Output the [X, Y] coordinate of the center of the cell containing the given text.  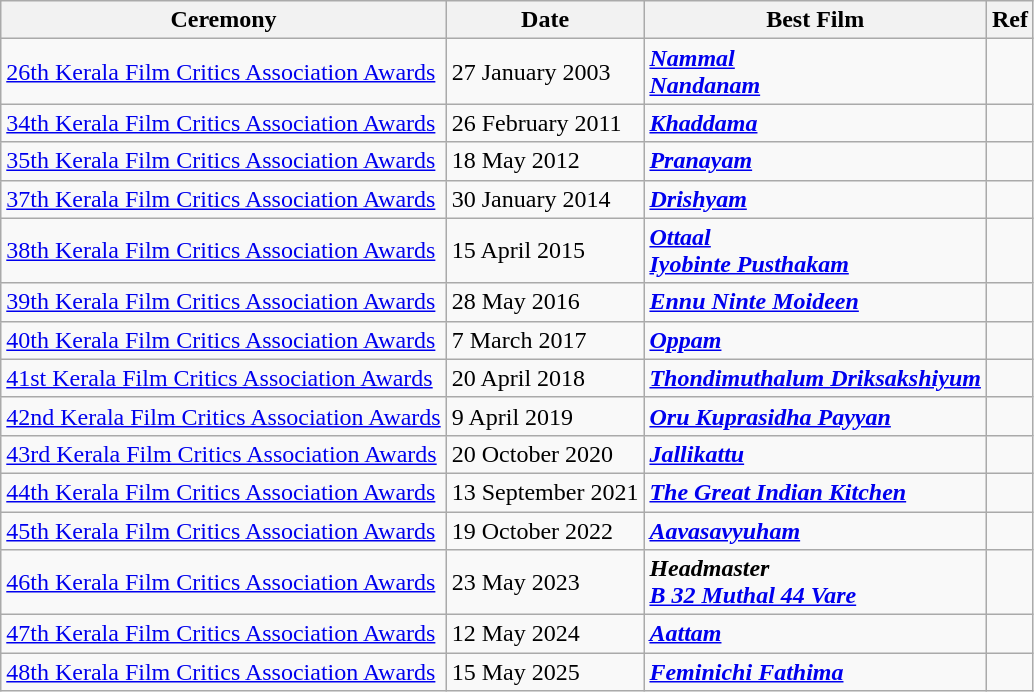
18 May 2012 [545, 161]
Oru Kuprasidha Payyan [816, 416]
30 January 2014 [545, 199]
Aavasavyuham [816, 531]
46th Kerala Film Critics Association Awards [224, 582]
40th Kerala Film Critics Association Awards [224, 340]
Ennu Ninte Moideen [816, 302]
47th Kerala Film Critics Association Awards [224, 634]
Oppam [816, 340]
The Great Indian Kitchen [816, 492]
37th Kerala Film Critics Association Awards [224, 199]
28 May 2016 [545, 302]
34th Kerala Film Critics Association Awards [224, 123]
20 April 2018 [545, 378]
Ceremony [224, 20]
27 January 2003 [545, 72]
Pranayam [816, 161]
26 February 2011 [545, 123]
7 March 2017 [545, 340]
Ref [1010, 20]
Feminichi Fathima [816, 672]
38th Kerala Film Critics Association Awards [224, 250]
15 May 2025 [545, 672]
23 May 2023 [545, 582]
Drishyam [816, 199]
48th Kerala Film Critics Association Awards [224, 672]
19 October 2022 [545, 531]
13 September 2021 [545, 492]
Khaddama [816, 123]
45th Kerala Film Critics Association Awards [224, 531]
Jallikattu [816, 454]
Ottaal Iyobinte Pusthakam [816, 250]
Date [545, 20]
Best Film [816, 20]
35th Kerala Film Critics Association Awards [224, 161]
12 May 2024 [545, 634]
15 April 2015 [545, 250]
Aattam [816, 634]
Thondimuthalum Driksakshiyum [816, 378]
43rd Kerala Film Critics Association Awards [224, 454]
41st Kerala Film Critics Association Awards [224, 378]
20 October 2020 [545, 454]
9 April 2019 [545, 416]
Nammal Nandanam [816, 72]
Headmaster B 32 Muthal 44 Vare [816, 582]
42nd Kerala Film Critics Association Awards [224, 416]
44th Kerala Film Critics Association Awards [224, 492]
26th Kerala Film Critics Association Awards [224, 72]
39th Kerala Film Critics Association Awards [224, 302]
